Return [X, Y] of the center of cell containing provided text 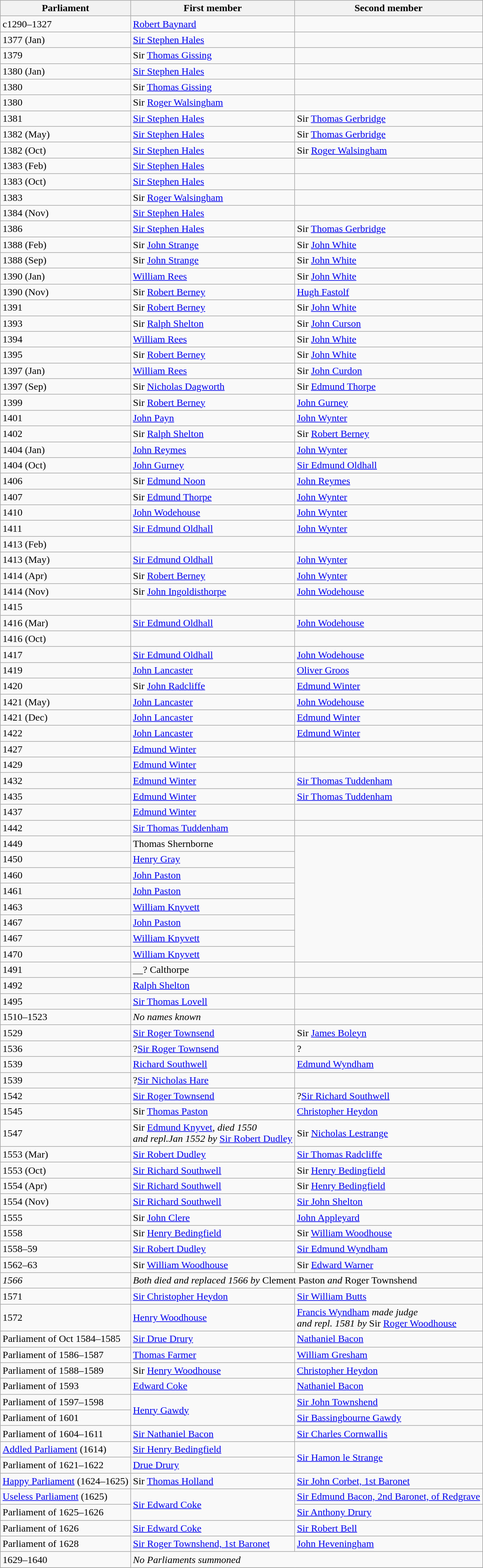
Robert Baynard [213, 24]
1390 (Jan) [65, 276]
Edmund Wyndham [389, 1064]
1558 [65, 1233]
1442 [65, 828]
1404 (Jan) [65, 449]
1394 [65, 339]
1449 [65, 844]
Sir Edmund Knyvet, died 1550 and repl.Jan 1552 by Sir Robert Dudley [213, 1133]
Sir Hamon le Strange [389, 1457]
1450 [65, 859]
1388 (Feb) [65, 245]
Both died and replaced 1566 by Clement Paston and Roger Townshend [307, 1281]
Sir John Townshend [389, 1402]
Sir Thomas Holland [213, 1481]
1397 (Sep) [65, 386]
John Payn [213, 418]
__? Calthorpe [213, 970]
Parliament of 1621–1622 [65, 1465]
Sir Nathaniel Bacon [213, 1433]
1402 [65, 434]
1382 (Oct) [65, 150]
Richard Southwell [213, 1064]
Thomas Farmer [213, 1355]
1492 [65, 986]
1379 [65, 55]
Sir Edmund Noon [213, 481]
1536 [65, 1049]
Henry Gray [213, 859]
1562–63 [65, 1265]
1391 [65, 308]
Sir Anthony Drury [389, 1513]
1411 [65, 528]
Sir William Butts [389, 1296]
Parliament of Oct 1584–1585 [65, 1339]
1401 [65, 418]
1413 (May) [65, 560]
Sir Christopher Heydon [213, 1296]
No names known [213, 1017]
William Gresham [389, 1355]
No Parliaments summoned [307, 1560]
Thomas Shernborne [213, 844]
1406 [65, 481]
1529 [65, 1033]
1572 [65, 1318]
Sir Robert Bell [389, 1528]
Sir Edward Warner [389, 1265]
Addled Parliament (1614) [65, 1449]
1461 [65, 891]
?Sir Richard Southwell [389, 1096]
1388 (Sep) [65, 261]
1555 [65, 1217]
Parliament of 1626 [65, 1528]
Parliament of 1625–1626 [65, 1513]
1386 [65, 229]
1414 (Nov) [65, 591]
Sir James Boleyn [389, 1033]
1427 [65, 749]
1383 [65, 198]
Parliament of 1604–1611 [65, 1433]
1435 [65, 796]
Happy Parliament (1624–1625) [65, 1481]
1460 [65, 875]
Henry Gawdy [213, 1410]
Sir Charles Cornwallis [389, 1433]
1414 (Apr) [65, 576]
Sir Edmund Bacon, 2nd Baronet, of Redgrave [389, 1497]
1463 [65, 907]
Parliament of 1628 [65, 1544]
1393 [65, 323]
?Sir Roger Townsend [213, 1049]
Sir Edmund Wyndham [389, 1249]
Parliament of 1597–1598 [65, 1402]
1542 [65, 1096]
1397 (Jan) [65, 371]
1437 [65, 812]
1547 [65, 1133]
? [389, 1049]
1382 (May) [65, 134]
1566 [65, 1281]
John Heveningham [389, 1544]
1429 [65, 765]
Sir Bassingbourne Gawdy [389, 1418]
Edward Coke [213, 1386]
1629–1640 [65, 1560]
Parliament of 1586–1587 [65, 1355]
1416 (Oct) [65, 639]
1413 (Feb) [65, 544]
1377 (Jan) [65, 40]
Sir John Ingoldisthorpe [213, 591]
Sir Thomas Lovell [213, 1001]
1553 (Oct) [65, 1170]
Parliament of 1601 [65, 1418]
1419 [65, 670]
John Appleyard [389, 1217]
1420 [65, 686]
1495 [65, 1001]
Sir Nicholas Dagworth [213, 386]
1399 [65, 402]
1383 (Feb) [65, 166]
Sir Thomas Radcliffe [389, 1154]
Sir John Curdon [389, 371]
1383 (Oct) [65, 181]
1470 [65, 954]
1553 (Mar) [65, 1154]
1404 (Oct) [65, 466]
Parliament of 1593 [65, 1386]
Sir Thomas Paston [213, 1112]
1421 (May) [65, 702]
Second member [389, 8]
Sir John Shelton [389, 1201]
Ralph Shelton [213, 986]
Sir John Curson [389, 323]
Sir John Radcliffe [213, 686]
First member [213, 8]
1417 [65, 654]
Sir Roger Townshend, 1st Baronet [213, 1544]
1410 [65, 513]
Useless Parliament (1625) [65, 1497]
1395 [65, 355]
Sir Nicholas Lestrange [389, 1133]
1416 (Mar) [65, 623]
1491 [65, 970]
Oliver Groos [389, 670]
1390 (Nov) [65, 292]
Parliament of 1588–1589 [65, 1370]
1415 [65, 607]
?Sir Nicholas Hare [213, 1080]
Francis Wyndham made judge and repl. 1581 by Sir Roger Woodhouse [389, 1318]
1384 (Nov) [65, 213]
c1290–1327 [65, 24]
Sir Drue Drury [213, 1339]
1554 (Nov) [65, 1201]
1422 [65, 733]
Sir Henry Woodhouse [213, 1370]
1432 [65, 781]
1558–59 [65, 1249]
1554 (Apr) [65, 1186]
Sir John Corbet, 1st Baronet [389, 1481]
Parliament [65, 8]
Henry Woodhouse [213, 1318]
1421 (Dec) [65, 718]
1380 (Jan) [65, 71]
1571 [65, 1296]
1407 [65, 497]
1545 [65, 1112]
1510–1523 [65, 1017]
1381 [65, 118]
Hugh Fastolf [389, 292]
Sir John Clere [213, 1217]
Drue Drury [213, 1465]
